Output the (X, Y) coordinate of the center of the cell containing the given text.  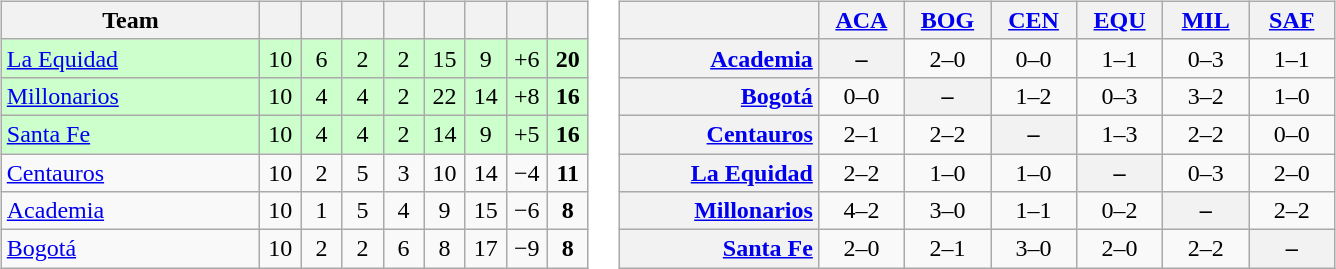
11 (568, 173)
MIL (1206, 20)
3 (404, 173)
+8 (526, 96)
20 (568, 58)
1 (322, 211)
+5 (526, 134)
−4 (526, 173)
CEN (1033, 20)
−6 (526, 211)
17 (486, 249)
1–3 (1120, 134)
0–2 (1120, 211)
1–2 (1033, 96)
EQU (1120, 20)
SAF (1292, 20)
22 (444, 96)
Team (130, 20)
−9 (526, 249)
3–2 (1206, 96)
+6 (526, 58)
BOG (947, 20)
ACA (861, 20)
4–2 (861, 211)
